Determine the (x, y) coordinate at the center of the cell enclosing the given text.  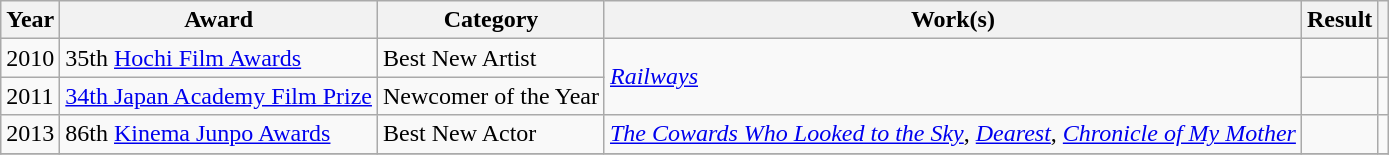
Category (490, 20)
Newcomer of the Year (490, 96)
Year (30, 20)
2011 (30, 96)
86th Kinema Junpo Awards (219, 134)
Railways (952, 77)
The Cowards Who Looked to the Sky, Dearest, Chronicle of My Mother (952, 134)
34th Japan Academy Film Prize (219, 96)
35th Hochi Film Awards (219, 58)
Best New Artist (490, 58)
Best New Actor (490, 134)
Result (1339, 20)
2013 (30, 134)
2010 (30, 58)
Award (219, 20)
Work(s) (952, 20)
